Scan for the cell matching the given text and deliver its [X, Y] coordinate at center. 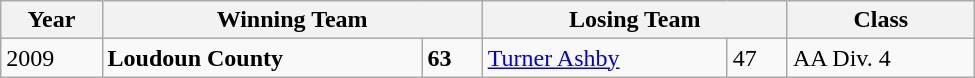
AA Div. 4 [880, 58]
Turner Ashby [604, 58]
2009 [52, 58]
Year [52, 20]
63 [452, 58]
Losing Team [634, 20]
Loudoun County [262, 58]
Winning Team [292, 20]
Class [880, 20]
47 [757, 58]
